Detect which cell encompasses the target text, then output its (x, y) center coordinate. 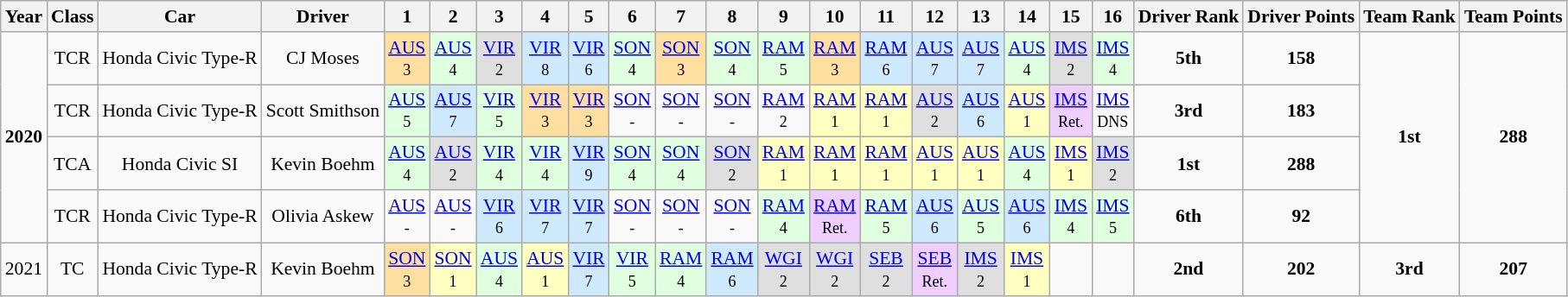
Team Points (1514, 16)
15 (1072, 16)
11 (885, 16)
183 (1301, 111)
2nd (1189, 269)
Scott Smithson (323, 111)
RAM 3 (835, 59)
207 (1514, 269)
Year (24, 16)
6th (1189, 216)
Driver Rank (1189, 16)
8 (731, 16)
Driver (323, 16)
TCA (73, 164)
6 (633, 16)
Car (180, 16)
IMS Ret. (1072, 111)
VIR 2 (500, 59)
SEB Ret. (935, 269)
Class (73, 16)
2020 (24, 137)
92 (1301, 216)
2 (453, 16)
Team Rank (1409, 16)
16 (1113, 16)
Driver Points (1301, 16)
SON 2 (731, 164)
AUS 3 (406, 59)
SON 1 (453, 269)
202 (1301, 269)
5 (588, 16)
158 (1301, 59)
5th (1189, 59)
10 (835, 16)
Olivia Askew (323, 216)
14 (1027, 16)
1 (406, 16)
2021 (24, 269)
7 (681, 16)
CJ Moses (323, 59)
SEB 2 (885, 269)
TC (73, 269)
13 (980, 16)
RAM Ret. (835, 216)
12 (935, 16)
9 (783, 16)
VIR 9 (588, 164)
IMS 5 (1113, 216)
3 (500, 16)
RAM 2 (783, 111)
4 (545, 16)
VIR 8 (545, 59)
IMS DNS (1113, 111)
Honda Civic SI (180, 164)
